Detect which cell encompasses the target text, then output its [X, Y] center coordinate. 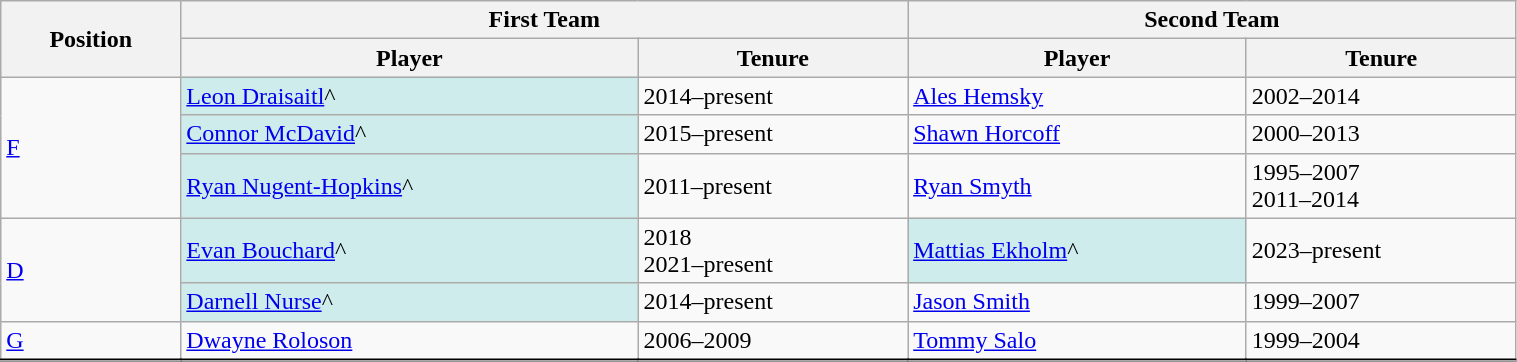
Ryan Nugent-Hopkins^ [410, 186]
Dwayne Roloson [410, 340]
Ales Hemsky [1078, 96]
Evan Bouchard^ [410, 250]
2023–present [1381, 250]
Leon Draisaitl^ [410, 96]
2015–present [773, 134]
First Team [544, 20]
Darnell Nurse^ [410, 302]
Shawn Horcoff [1078, 134]
1999–2004 [1381, 340]
2002–2014 [1381, 96]
1999–2007 [1381, 302]
Tommy Salo [1078, 340]
Position [91, 39]
20182021–present [773, 250]
G [91, 340]
2006–2009 [773, 340]
D [91, 270]
Connor McDavid^ [410, 134]
Second Team [1212, 20]
2011–present [773, 186]
1995–20072011–2014 [1381, 186]
F [91, 148]
Mattias Ekholm^ [1078, 250]
Jason Smith [1078, 302]
2000–2013 [1381, 134]
Ryan Smyth [1078, 186]
